Determine the (x, y) coordinate at the center of the cell enclosing the given text.  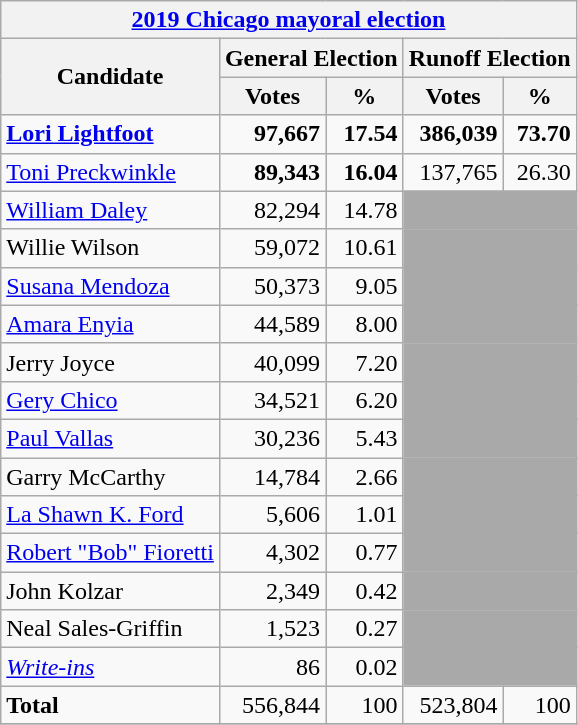
17.54 (365, 134)
Toni Preckwinkle (110, 172)
82,294 (272, 210)
La Shawn K. Ford (110, 515)
556,844 (272, 705)
50,373 (272, 286)
73.70 (540, 134)
5,606 (272, 515)
Garry McCarthy (110, 477)
6.20 (365, 400)
Willie Wilson (110, 248)
86 (272, 667)
523,804 (453, 705)
89,343 (272, 172)
Total (110, 705)
Candidate (110, 77)
0.77 (365, 553)
59,072 (272, 248)
97,667 (272, 134)
8.00 (365, 324)
William Daley (110, 210)
Amara Enyia (110, 324)
137,765 (453, 172)
2019 Chicago mayoral election (288, 20)
1.01 (365, 515)
14,784 (272, 477)
0.42 (365, 591)
Lori Lightfoot (110, 134)
14.78 (365, 210)
Gery Chico (110, 400)
John Kolzar (110, 591)
44,589 (272, 324)
Runoff Election (490, 58)
Neal Sales-Griffin (110, 629)
General Election (311, 58)
386,039 (453, 134)
2.66 (365, 477)
9.05 (365, 286)
40,099 (272, 362)
7.20 (365, 362)
Susana Mendoza (110, 286)
Paul Vallas (110, 438)
1,523 (272, 629)
26.30 (540, 172)
5.43 (365, 438)
Write-ins (110, 667)
16.04 (365, 172)
10.61 (365, 248)
34,521 (272, 400)
0.02 (365, 667)
4,302 (272, 553)
2,349 (272, 591)
30,236 (272, 438)
Robert "Bob" Fioretti (110, 553)
0.27 (365, 629)
Jerry Joyce (110, 362)
